Pinpoint the cell where the given text exists, returning its (X, Y) midpoint coordinate. 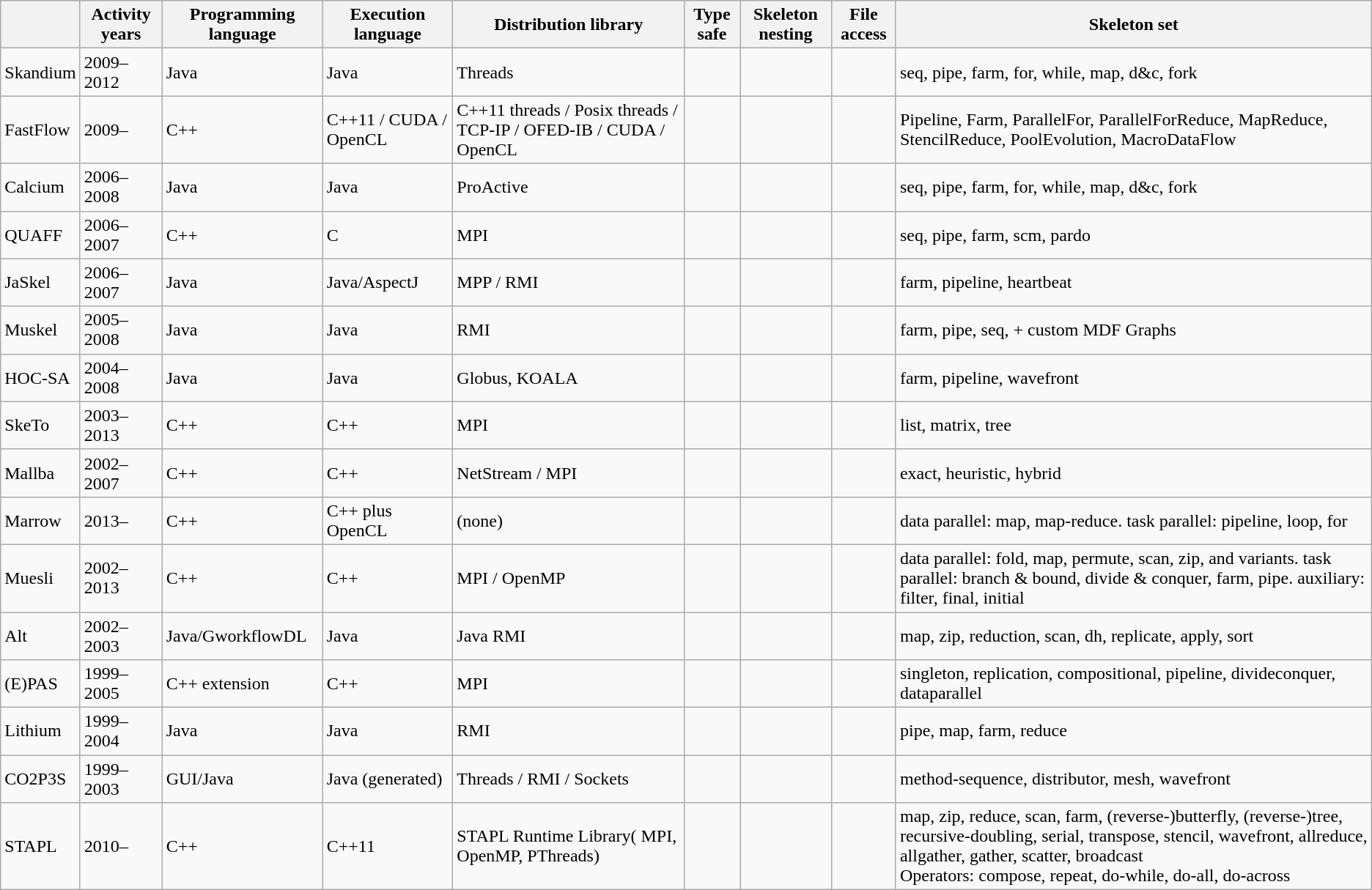
Mallba (40, 473)
Java (generated) (388, 779)
Skeleton nesting (786, 25)
farm, pipeline, heartbeat (1133, 283)
Muesli (40, 578)
HOC-SA (40, 378)
Globus, KOALA (569, 378)
1999–2005 (121, 684)
Skeleton set (1133, 25)
2002–2003 (121, 636)
File access (863, 25)
pipe, map, farm, reduce (1133, 731)
2009– (121, 130)
singleton, replication, compositional, pipeline, divideconquer, dataparallel (1133, 684)
C (388, 234)
method-sequence, distributor, mesh, wavefront (1133, 779)
2002–2007 (121, 473)
2002–2013 (121, 578)
Muskel (40, 330)
1999–2003 (121, 779)
Lithium (40, 731)
Java/GworkflowDL (242, 636)
ProActive (569, 188)
(E)PAS (40, 684)
(none) (569, 520)
STAPL (40, 847)
GUI/Java (242, 779)
data parallel: map, map-reduce. task parallel: pipeline, loop, for (1133, 520)
2004–2008 (121, 378)
farm, pipeline, wavefront (1133, 378)
Activity years (121, 25)
Skandium (40, 72)
JaSkel (40, 283)
list, matrix, tree (1133, 425)
farm, pipe, seq, + custom MDF Graphs (1133, 330)
2010– (121, 847)
CO2P3S (40, 779)
Java RMI (569, 636)
STAPL Runtime Library( MPI, OpenMP, PThreads) (569, 847)
NetStream / MPI (569, 473)
Programming language (242, 25)
exact, heuristic, hybrid (1133, 473)
Pipeline, Farm, ParallelFor, ParallelForReduce, MapReduce, StencilReduce, PoolEvolution, MacroDataFlow (1133, 130)
Type safe (712, 25)
SkeTo (40, 425)
Alt (40, 636)
2005–2008 (121, 330)
Threads / RMI / Sockets (569, 779)
Java/AspectJ (388, 283)
seq, pipe, farm, scm, pardo (1133, 234)
MPI / OpenMP (569, 578)
Distribution library (569, 25)
2003–2013 (121, 425)
2009–2012 (121, 72)
QUAFF (40, 234)
MPP / RMI (569, 283)
C++11 / CUDA / OpenCL (388, 130)
C++ extension (242, 684)
2013– (121, 520)
C++11 (388, 847)
1999–2004 (121, 731)
Marrow (40, 520)
C++11 threads / Posix threads / TCP-IP / OFED-IB / CUDA / OpenCL (569, 130)
2006–2008 (121, 188)
map, zip, reduction, scan, dh, replicate, apply, sort (1133, 636)
Execution language (388, 25)
Calcium (40, 188)
C++ plus OpenCL (388, 520)
Threads (569, 72)
FastFlow (40, 130)
